Capture the cell that displays the provided text and extract its [X, Y] central coordinate. 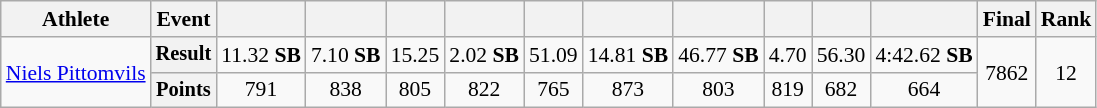
803 [718, 90]
819 [788, 90]
14.81 SB [628, 55]
7.10 SB [346, 55]
Rank [1066, 19]
Niels Pittomvils [76, 72]
873 [628, 90]
765 [554, 90]
2.02 SB [484, 55]
822 [484, 90]
Athlete [76, 19]
791 [261, 90]
56.30 [842, 55]
Final [1007, 19]
664 [924, 90]
Points [184, 90]
12 [1066, 72]
7862 [1007, 72]
805 [416, 90]
11.32 SB [261, 55]
Event [184, 19]
46.77 SB [718, 55]
15.25 [416, 55]
4:42.62 SB [924, 55]
51.09 [554, 55]
4.70 [788, 55]
682 [842, 90]
838 [346, 90]
Result [184, 55]
